Output the (x, y) coordinate of the center of the cell containing the given text.  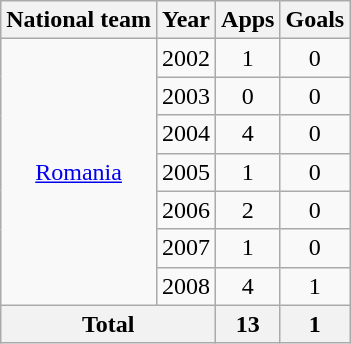
Apps (248, 20)
2004 (186, 134)
2008 (186, 286)
Goals (315, 20)
National team (79, 20)
2002 (186, 58)
13 (248, 324)
Total (108, 324)
Romania (79, 172)
2005 (186, 172)
2003 (186, 96)
2 (248, 210)
Year (186, 20)
2006 (186, 210)
2007 (186, 248)
